For the text-containing cell, return its midpoint in [x, y] coordinate format. 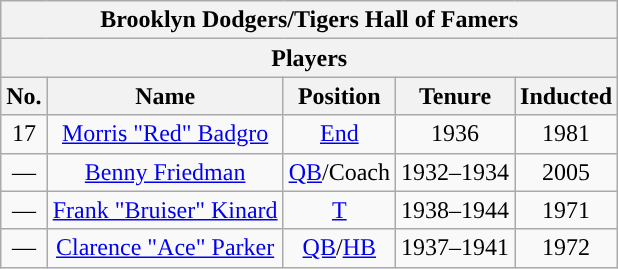
2005 [566, 172]
1938–1944 [456, 210]
No. [24, 96]
QB/HB [339, 248]
Morris "Red" Badgro [165, 134]
1971 [566, 210]
1936 [456, 134]
1981 [566, 134]
Frank "Bruiser" Kinard [165, 210]
1932–1934 [456, 172]
QB/Coach [339, 172]
Players [310, 58]
1972 [566, 248]
Brooklyn Dodgers/Tigers Hall of Famers [310, 20]
1937–1941 [456, 248]
Benny Friedman [165, 172]
Name [165, 96]
Inducted [566, 96]
T [339, 210]
Tenure [456, 96]
Clarence "Ace" Parker [165, 248]
17 [24, 134]
Position [339, 96]
End [339, 134]
